Locate the cell with the specified text and output its [x, y] center coordinate. 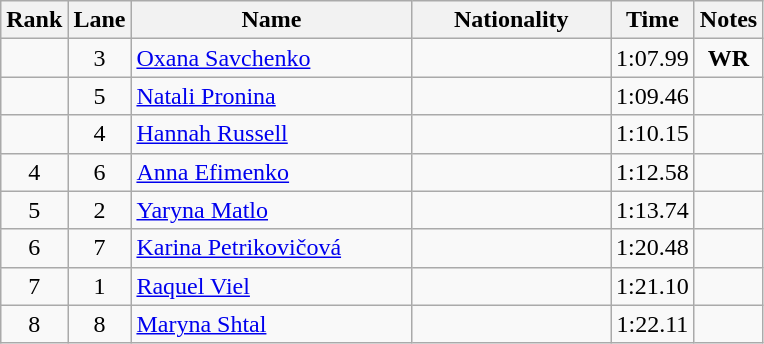
1:13.74 [653, 210]
Notes [728, 20]
Rank [34, 20]
Karina Petrikovičová [272, 248]
Hannah Russell [272, 134]
Name [272, 20]
1:12.58 [653, 172]
1 [100, 286]
Anna Efimenko [272, 172]
Oxana Savchenko [272, 58]
WR [728, 58]
2 [100, 210]
1:20.48 [653, 248]
Maryna Shtal [272, 324]
Time [653, 20]
3 [100, 58]
Natali Pronina [272, 96]
Nationality [512, 20]
Raquel Viel [272, 286]
1:10.15 [653, 134]
1:09.46 [653, 96]
1:21.10 [653, 286]
Yaryna Matlo [272, 210]
1:22.11 [653, 324]
1:07.99 [653, 58]
Lane [100, 20]
